Determine the (x, y) coordinate at the center of the cell enclosing the given text.  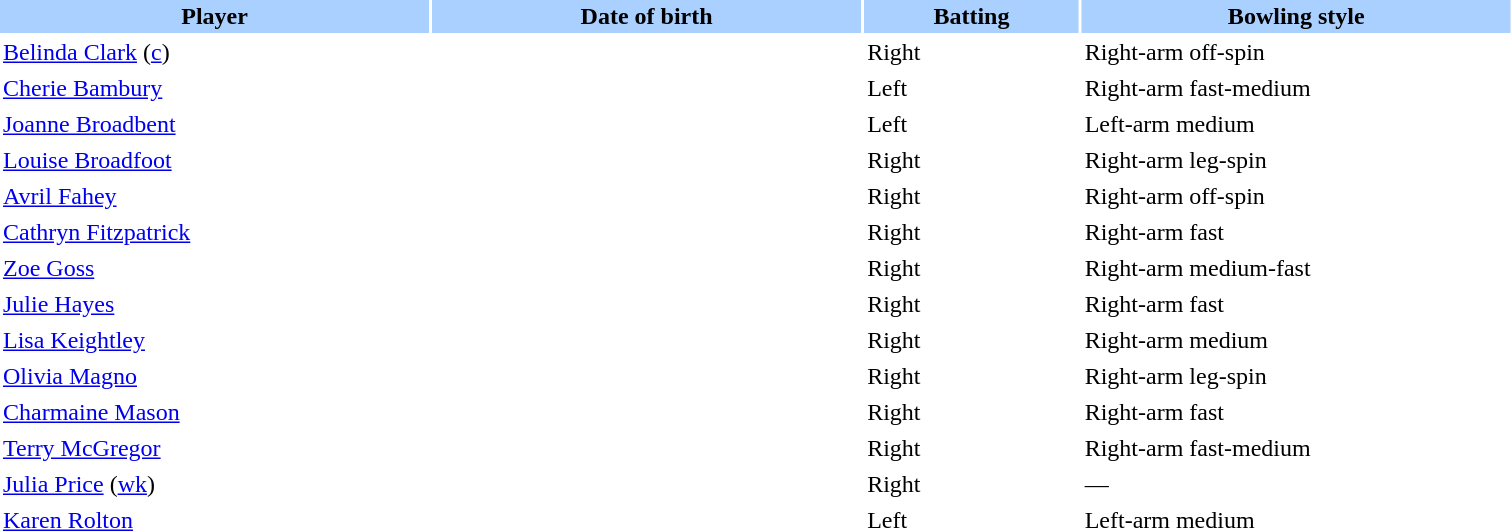
— (1296, 484)
Julie Hayes (214, 304)
Right-arm medium (1296, 340)
Bowling style (1296, 16)
Date of birth (646, 16)
Olivia Magno (214, 376)
Left-arm medium (1296, 124)
Right-arm medium-fast (1296, 268)
Player (214, 16)
Batting (972, 16)
Julia Price (wk) (214, 484)
Cherie Bambury (214, 88)
Terry McGregor (214, 448)
Lisa Keightley (214, 340)
Belinda Clark (c) (214, 52)
Charmaine Mason (214, 412)
Avril Fahey (214, 196)
Cathryn Fitzpatrick (214, 232)
Joanne Broadbent (214, 124)
Louise Broadfoot (214, 160)
Zoe Goss (214, 268)
